Return the (X, Y) coordinate for the center point of the cell that contains the specified text.  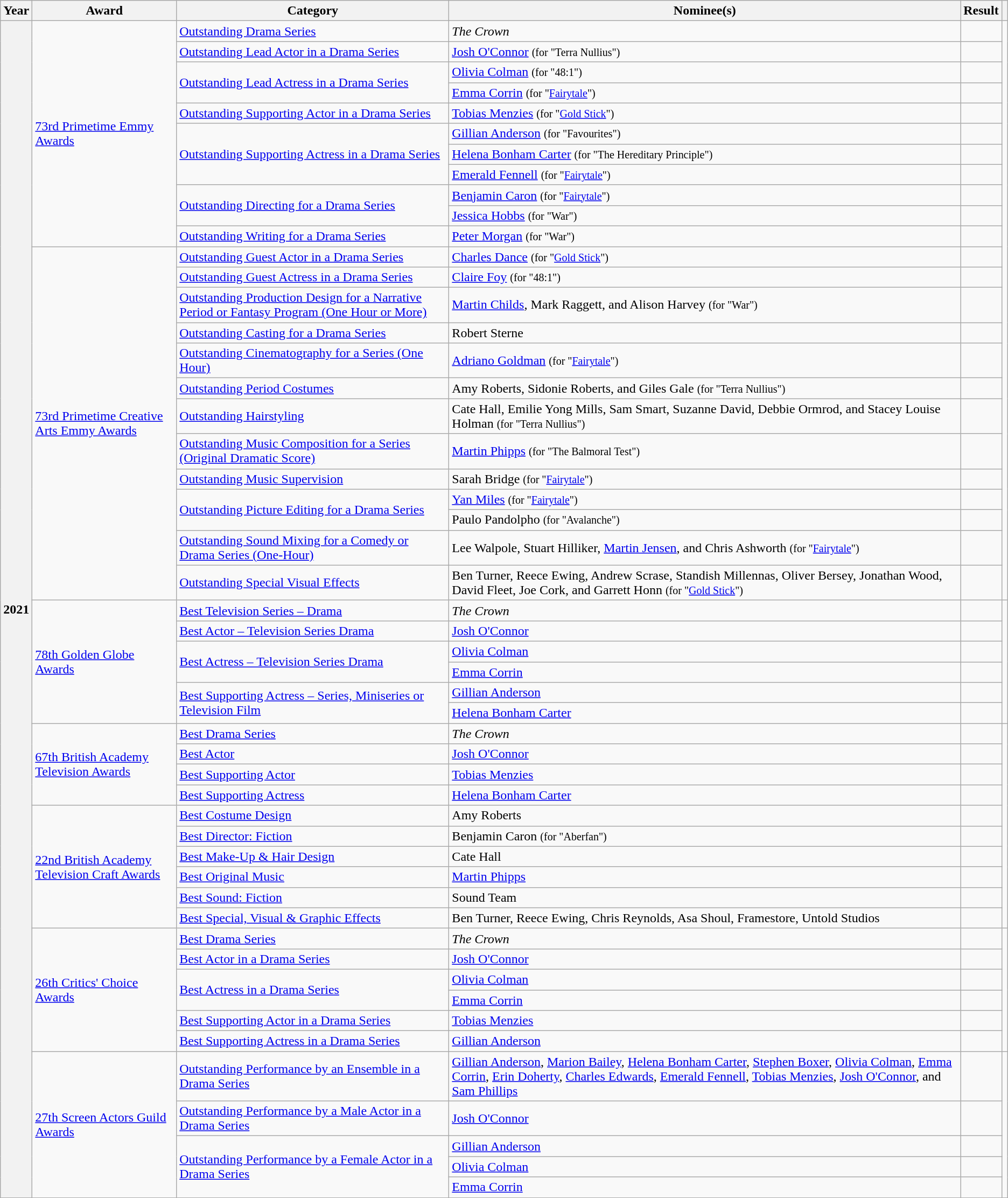
Outstanding Special Visual Effects (313, 583)
Best Actor (313, 754)
Award (104, 11)
Outstanding Lead Actress in a Drama Series (313, 82)
Outstanding Performance by an Ensemble in a Drama Series (313, 1076)
Outstanding Writing for a Drama Series (313, 236)
Olivia Colman (for "48:1") (705, 72)
Best Television Series – Drama (313, 610)
Outstanding Picture Editing for a Drama Series (313, 510)
Martin Childs, Mark Raggett, and Alison Harvey (for "War") (705, 305)
Paulo Pandolpho (for "Avalanche") (705, 520)
Benjamin Caron (for "Fairytale") (705, 195)
Best Supporting Actress in a Drama Series (313, 1041)
Outstanding Performance by a Male Actor in a Drama Series (313, 1118)
Year (16, 11)
Nominee(s) (705, 11)
Outstanding Guest Actor in a Drama Series (313, 257)
Outstanding Supporting Actor in a Drama Series (313, 113)
73rd Primetime Creative Arts Emmy Awards (104, 423)
Charles Dance (for "Gold Stick") (705, 257)
Outstanding Music Composition for a Series (Original Dramatic Score) (313, 451)
Best Sound: Fiction (313, 897)
Best Make-Up & Hair Design (313, 856)
Best Director: Fiction (313, 836)
Best Supporting Actor in a Drama Series (313, 1021)
Best Actor – Television Series Drama (313, 631)
Best Supporting Actress (313, 795)
Jessica Hobbs (for "War") (705, 215)
Best Supporting Actress – Series, Miniseries or Television Film (313, 703)
Best Actress in a Drama Series (313, 990)
Outstanding Supporting Actress in a Drama Series (313, 154)
Josh O'Connor (for "Terra Nullius") (705, 52)
Sarah Bridge (for "Fairytale") (705, 479)
Tobias Menzies (for "Gold Stick") (705, 113)
Best Costume Design (313, 816)
Ben Turner, Reece Ewing, Andrew Scrase, Standish Millennas, Oliver Bersey, Jonathan Wood, David Fleet, Joe Cork, and Garrett Honn (for "Gold Stick") (705, 583)
Peter Morgan (for "War") (705, 236)
Best Supporting Actor (313, 775)
Outstanding Hairstyling (313, 416)
Best Actress – Television Series Drama (313, 661)
Amy Roberts, Sidonie Roberts, and Giles Gale (for "Terra Nullius") (705, 388)
Outstanding Guest Actress in a Drama Series (313, 277)
Best Special, Visual & Graphic Effects (313, 918)
Emma Corrin (for "Fairytale") (705, 93)
Emerald Fennell (for "Fairytale") (705, 175)
Result (981, 11)
Martin Phipps (705, 877)
Benjamin Caron (for "Aberfan") (705, 836)
Outstanding Casting for a Drama Series (313, 333)
Cate Hall (705, 856)
2021 (16, 609)
Outstanding Sound Mixing for a Comedy or Drama Series (One-Hour) (313, 547)
Outstanding Directing for a Drama Series (313, 205)
27th Screen Actors Guild Awards (104, 1125)
Yan Miles (for "Fairytale") (705, 499)
Outstanding Period Costumes (313, 388)
Martin Phipps (for "The Balmoral Test") (705, 451)
Claire Foy (for "48:1") (705, 277)
Category (313, 11)
Gillian Anderson (for "Favourites") (705, 134)
Outstanding Lead Actor in a Drama Series (313, 52)
Outstanding Music Supervision (313, 479)
Outstanding Production Design for a Narrative Period or Fantasy Program (One Hour or More) (313, 305)
Outstanding Drama Series (313, 31)
Cate Hall, Emilie Yong Mills, Sam Smart, Suzanne David, Debbie Ormrod, and Stacey Louise Holman (for "Terra Nullius") (705, 416)
73rd Primetime Emmy Awards (104, 134)
Robert Sterne (705, 333)
Helena Bonham Carter (for "The Hereditary Principle") (705, 154)
Ben Turner, Reece Ewing, Chris Reynolds, Asa Shoul, Framestore, Untold Studios (705, 918)
Best Actor in a Drama Series (313, 959)
Best Original Music (313, 877)
Sound Team (705, 897)
78th Golden Globe Awards (104, 661)
Adriano Goldman (for "Fairytale") (705, 361)
22nd British Academy Television Craft Awards (104, 867)
26th Critics' Choice Awards (104, 990)
67th British Academy Television Awards (104, 764)
Outstanding Performance by a Female Actor in a Drama Series (313, 1167)
Outstanding Cinematography for a Series (One Hour) (313, 361)
Amy Roberts (705, 816)
Lee Walpole, Stuart Hilliker, Martin Jensen, and Chris Ashworth (for "Fairytale") (705, 547)
